Output the [X, Y] coordinate of the center of the cell containing the given text.  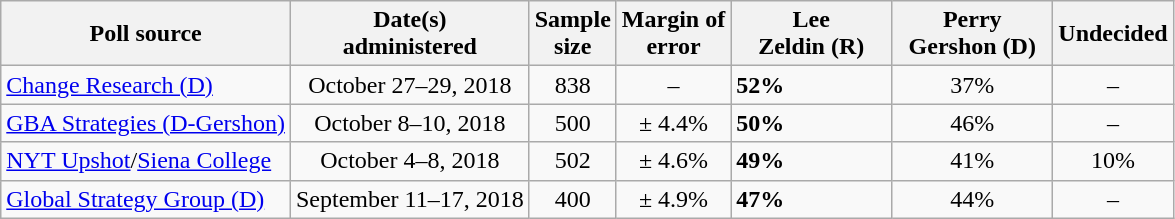
500 [572, 123]
± 4.4% [673, 123]
52% [812, 85]
± 4.9% [673, 199]
Samplesize [572, 34]
Undecided [1113, 34]
Margin oferror [673, 34]
838 [572, 85]
46% [972, 123]
Date(s)administered [410, 34]
September 11–17, 2018 [410, 199]
October 27–29, 2018 [410, 85]
44% [972, 199]
47% [812, 199]
49% [812, 161]
41% [972, 161]
400 [572, 199]
37% [972, 85]
GBA Strategies (D-Gershon) [146, 123]
Poll source [146, 34]
October 8–10, 2018 [410, 123]
50% [812, 123]
10% [1113, 161]
Global Strategy Group (D) [146, 199]
Change Research (D) [146, 85]
± 4.6% [673, 161]
October 4–8, 2018 [410, 161]
PerryGershon (D) [972, 34]
LeeZeldin (R) [812, 34]
502 [572, 161]
NYT Upshot/Siena College [146, 161]
